Return [X, Y] of the center of cell containing provided text 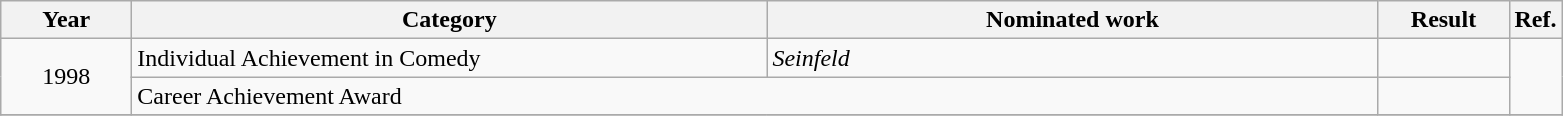
Ref. [1536, 20]
Seinfeld [1072, 58]
1998 [66, 77]
Category [450, 20]
Individual Achievement in Comedy [450, 58]
Year [66, 20]
Career Achievement Award [755, 96]
Result [1444, 20]
Nominated work [1072, 20]
